Output the (X, Y) coordinate of the center of the cell containing the given text.  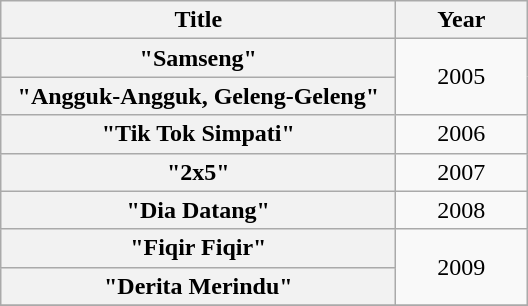
"Derita Merindu" (198, 286)
2005 (462, 77)
"2x5" (198, 172)
2008 (462, 210)
"Angguk-Angguk, Geleng-Geleng" (198, 96)
"Samseng" (198, 58)
2009 (462, 267)
"Fiqir Fiqir" (198, 248)
2007 (462, 172)
"Dia Datang" (198, 210)
2006 (462, 134)
"Tik Tok Simpati" (198, 134)
Year (462, 20)
Title (198, 20)
